Return the [x, y] coordinate for the center point of the cell that contains the specified text.  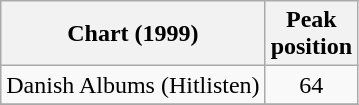
Peakposition [311, 34]
Danish Albums (Hitlisten) [133, 85]
64 [311, 85]
Chart (1999) [133, 34]
